Return [x, y] of the center of cell containing provided text 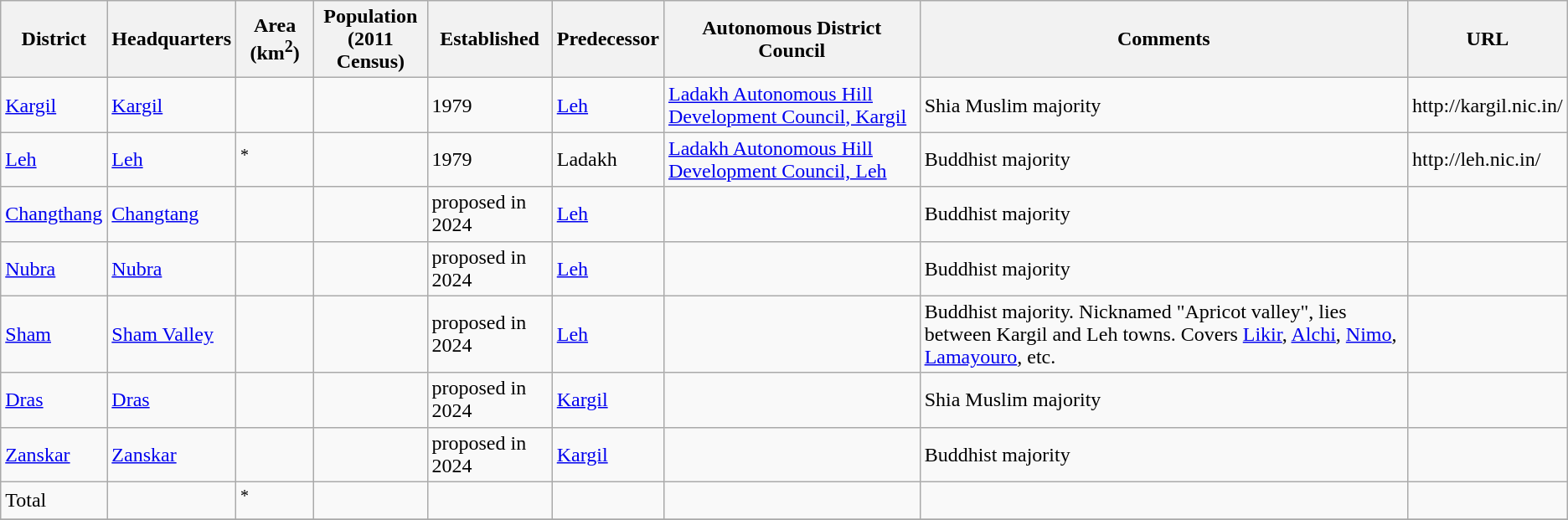
Established [489, 39]
Sham [54, 334]
Population(2011 Census) [370, 39]
Headquarters [172, 39]
Comments [1163, 39]
Ladakh Autonomous Hill Development Council, Leh [792, 159]
http://kargil.nic.in/ [1488, 106]
Ladakh [608, 159]
District [54, 39]
http://leh.nic.in/ [1488, 159]
URL [1488, 39]
Sham Valley [172, 334]
Predecessor [608, 39]
Changthang [54, 214]
Autonomous District Council [792, 39]
Total [54, 501]
Area (km2) [275, 39]
Ladakh Autonomous Hill Development Council, Kargil [792, 106]
Buddhist majority. Nicknamed "Apricot valley", lies between Kargil and Leh towns. Covers Likir, Alchi, Nimo, Lamayouro, etc. [1163, 334]
Changtang [172, 214]
